Scan for the cell matching the given text and deliver its (x, y) coordinate at center. 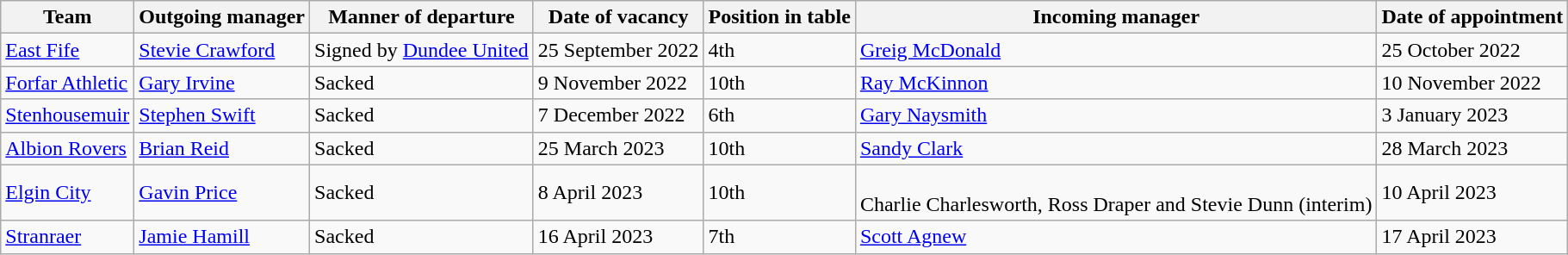
8 April 2023 (618, 193)
Outgoing manager (222, 17)
East Fife (67, 50)
10 April 2023 (1472, 193)
Position in table (779, 17)
Forfar Athletic (67, 83)
Date of appointment (1472, 17)
Greig McDonald (1116, 50)
Signed by Dundee United (422, 50)
Manner of departure (422, 17)
Scott Agnew (1116, 237)
Elgin City (67, 193)
4th (779, 50)
Date of vacancy (618, 17)
28 March 2023 (1472, 148)
Stephen Swift (222, 115)
25 September 2022 (618, 50)
9 November 2022 (618, 83)
Gavin Price (222, 193)
16 April 2023 (618, 237)
10 November 2022 (1472, 83)
Gary Naysmith (1116, 115)
Albion Rovers (67, 148)
Incoming manager (1116, 17)
Jamie Hamill (222, 237)
25 March 2023 (618, 148)
Ray McKinnon (1116, 83)
Brian Reid (222, 148)
6th (779, 115)
Stevie Crawford (222, 50)
25 October 2022 (1472, 50)
Charlie Charlesworth, Ross Draper and Stevie Dunn (interim) (1116, 193)
7th (779, 237)
Team (67, 17)
Stranraer (67, 237)
Stenhousemuir (67, 115)
3 January 2023 (1472, 115)
7 December 2022 (618, 115)
17 April 2023 (1472, 237)
Sandy Clark (1116, 148)
Gary Irvine (222, 83)
